Extract the [X, Y] coordinate from the center of the cell holding the provided text.  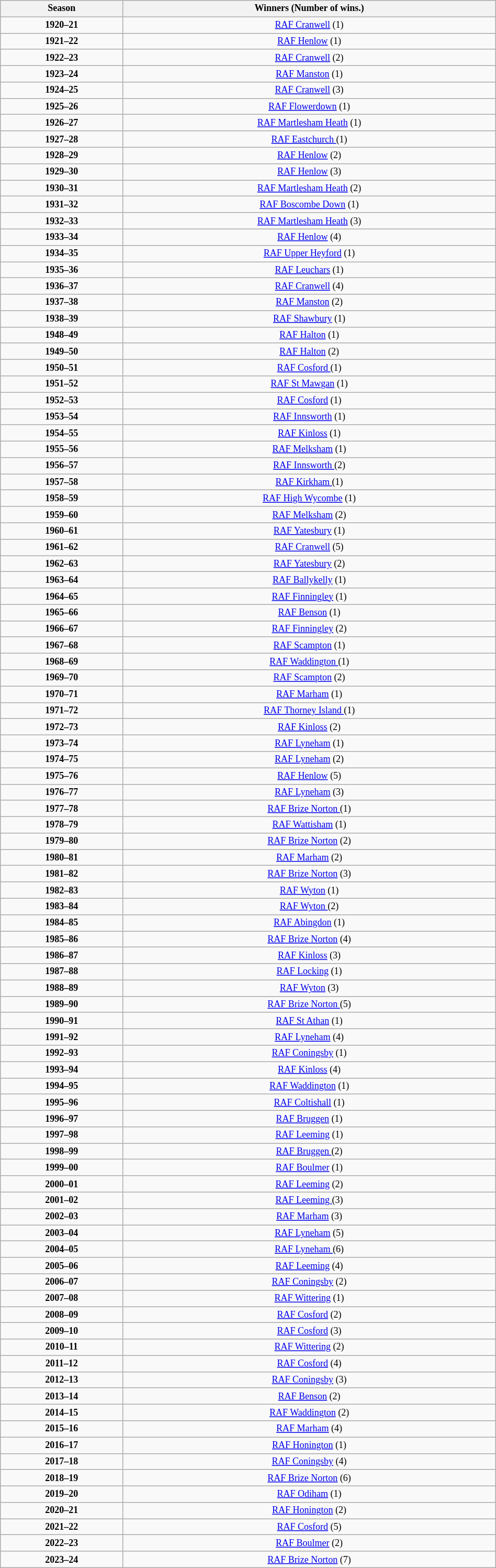
1926–27 [62, 123]
RAF High Wycombe (1) [309, 499]
RAF Brize Norton (1) [309, 809]
RAF Marham (3) [309, 1216]
1989–90 [62, 1004]
RAF Henlow (5) [309, 776]
2005–06 [62, 1265]
1933–34 [62, 237]
2023–24 [62, 1560]
RAF Brize Norton (7) [309, 1560]
1992–93 [62, 1054]
1996–97 [62, 1119]
1984–85 [62, 923]
1974–75 [62, 759]
RAF Martlesham Heath (3) [309, 221]
1924–25 [62, 90]
1920–21 [62, 25]
RAF Kinloss (2) [309, 727]
RAF Coningsby (4) [309, 1461]
2000–01 [62, 1184]
1980–81 [62, 858]
RAF Coltishall (1) [309, 1102]
RAF Halton (1) [309, 335]
RAF Brize Norton (6) [309, 1478]
1961–62 [62, 547]
RAF Wittering (1) [309, 1298]
1937–38 [62, 303]
RAF Brize Norton (5) [309, 1004]
RAF Cosford (5) [309, 1527]
RAF Thorney Island (1) [309, 710]
1971–72 [62, 710]
1982–83 [62, 890]
1967–68 [62, 645]
1998–99 [62, 1151]
RAF Leeming (3) [309, 1200]
1927–28 [62, 139]
1932–33 [62, 221]
RAF Kinloss (3) [309, 955]
1938–39 [62, 318]
RAF Wittering (2) [309, 1347]
2003–04 [62, 1233]
1985–86 [62, 940]
1934–35 [62, 253]
RAF Henlow (2) [309, 155]
RAF Innsworth (2) [309, 466]
RAF Henlow (1) [309, 41]
2020–21 [62, 1510]
1963–64 [62, 580]
1953–54 [62, 417]
1969–70 [62, 678]
1929–30 [62, 172]
1993–94 [62, 1069]
RAF Cranwell (1) [309, 25]
RAF Marham (1) [309, 694]
1966–67 [62, 628]
1962–63 [62, 564]
RAF Boulmer (2) [309, 1543]
RAF Martlesham Heath (2) [309, 189]
Winners (Number of wins.) [309, 8]
RAF Odiham (1) [309, 1494]
1997–98 [62, 1135]
RAF Brize Norton (3) [309, 874]
1954–55 [62, 433]
RAF Brize Norton (4) [309, 940]
RAF Yatesbury (1) [309, 531]
1950–51 [62, 368]
1931–32 [62, 204]
RAF Eastchurch (1) [309, 139]
RAF Wattisham (1) [309, 824]
RAF Cranwell (2) [309, 58]
RAF Ballykelly (1) [309, 580]
2022–23 [62, 1543]
1972–73 [62, 727]
RAF Innsworth (1) [309, 417]
RAF St Athan (1) [309, 1020]
2019–20 [62, 1494]
2006–07 [62, 1282]
RAF Cosford (3) [309, 1331]
1928–29 [62, 155]
RAF Brize Norton (2) [309, 841]
1921–22 [62, 41]
2002–03 [62, 1216]
Season [62, 8]
2008–09 [62, 1315]
RAF Leeming (2) [309, 1184]
RAF Leuchars (1) [309, 270]
1979–80 [62, 841]
1986–87 [62, 955]
RAF Leeming (4) [309, 1265]
RAF Shawbury (1) [309, 318]
RAF Abingdon (1) [309, 923]
1935–36 [62, 270]
RAF Kinloss (1) [309, 433]
RAF Cosford (2) [309, 1315]
RAF Benson (1) [309, 613]
RAF Wyton (2) [309, 906]
RAF Manston (1) [309, 73]
1957–58 [62, 482]
1978–79 [62, 824]
1952–53 [62, 400]
2021–22 [62, 1527]
RAF Marham (2) [309, 858]
1936–37 [62, 286]
RAF Coningsby (1) [309, 1054]
RAF Lyneham (6) [309, 1250]
RAF Lyneham (5) [309, 1233]
RAF Boscombe Down (1) [309, 204]
RAF Melksham (2) [309, 514]
RAF Upper Heyford (1) [309, 253]
RAF Manston (2) [309, 303]
1975–76 [62, 776]
RAF Coningsby (2) [309, 1282]
1995–96 [62, 1102]
RAF Benson (2) [309, 1396]
RAF Honington (2) [309, 1510]
RAF Cranwell (4) [309, 286]
2010–11 [62, 1347]
2012–13 [62, 1379]
1991–92 [62, 1037]
RAF Lyneham (2) [309, 759]
RAF Honington (1) [309, 1445]
RAF Henlow (3) [309, 172]
1923–24 [62, 73]
1930–31 [62, 189]
2015–16 [62, 1429]
1990–91 [62, 1020]
1959–60 [62, 514]
RAF Lyneham (3) [309, 792]
RAF Wyton (3) [309, 988]
RAF Boulmer (1) [309, 1168]
1925–26 [62, 107]
1976–77 [62, 792]
RAF St Mawgan (1) [309, 384]
2004–05 [62, 1250]
2009–10 [62, 1331]
1956–57 [62, 466]
RAF Finningley (1) [309, 596]
1968–69 [62, 662]
1987–88 [62, 972]
1922–23 [62, 58]
2014–15 [62, 1413]
RAF Melksham (1) [309, 449]
RAF Scampton (2) [309, 678]
RAF Cosford (4) [309, 1364]
RAF Martlesham Heath (1) [309, 123]
1949–50 [62, 351]
RAF Lyneham (4) [309, 1037]
1958–59 [62, 499]
RAF Yatesbury (2) [309, 564]
1955–56 [62, 449]
RAF Flowerdown (1) [309, 107]
RAF Leeming (1) [309, 1135]
RAF Wyton (1) [309, 890]
RAF Halton (2) [309, 351]
1951–52 [62, 384]
1970–71 [62, 694]
RAF Finningley (2) [309, 628]
RAF Marham (4) [309, 1429]
RAF Bruggen (1) [309, 1119]
2017–18 [62, 1461]
RAF Cranwell (5) [309, 547]
1960–61 [62, 531]
RAF Locking (1) [309, 972]
RAF Lyneham (1) [309, 743]
2007–08 [62, 1298]
1973–74 [62, 743]
2018–19 [62, 1478]
RAF Scampton (1) [309, 645]
2001–02 [62, 1200]
1994–95 [62, 1086]
1964–65 [62, 596]
1983–84 [62, 906]
RAF Waddington (2) [309, 1413]
1981–82 [62, 874]
RAF Kinloss (4) [309, 1069]
2016–17 [62, 1445]
RAF Coningsby (3) [309, 1379]
1965–66 [62, 613]
2013–14 [62, 1396]
1948–49 [62, 335]
RAF Bruggen (2) [309, 1151]
RAF Cranwell (3) [309, 90]
1988–89 [62, 988]
1977–78 [62, 809]
2011–12 [62, 1364]
1999–00 [62, 1168]
RAF Henlow (4) [309, 237]
RAF Kirkham (1) [309, 482]
